From the cell containing the given text, extract its center point as [x, y] coordinate. 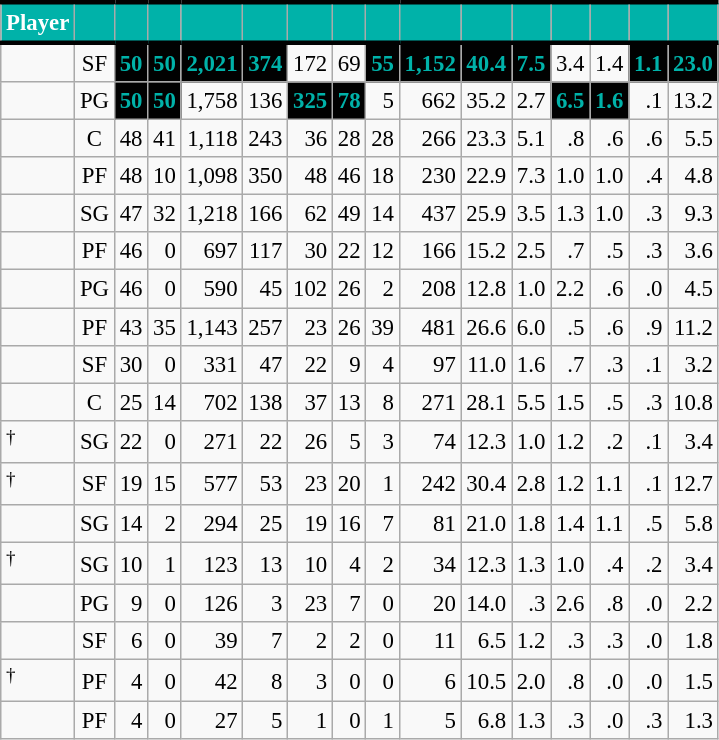
35 [164, 327]
257 [266, 327]
12.7 [693, 484]
.9 [648, 327]
1,143 [212, 327]
13.2 [693, 101]
12.8 [486, 289]
1,218 [212, 214]
81 [430, 524]
53 [266, 484]
577 [212, 484]
2.5 [532, 251]
15.2 [486, 251]
11.2 [693, 327]
26.6 [486, 327]
6.8 [486, 721]
5.8 [693, 524]
590 [212, 289]
3.5 [532, 214]
1,118 [212, 139]
662 [430, 101]
10.5 [486, 681]
325 [310, 101]
230 [430, 176]
2.6 [570, 604]
481 [430, 327]
9.3 [693, 214]
12 [382, 251]
138 [266, 402]
2.8 [532, 484]
3.6 [693, 251]
10.8 [693, 402]
36 [310, 139]
294 [212, 524]
126 [212, 604]
5.1 [532, 139]
18 [382, 176]
27 [212, 721]
49 [348, 214]
6.0 [532, 327]
97 [430, 364]
266 [430, 139]
74 [430, 441]
2.0 [532, 681]
34 [430, 563]
374 [266, 62]
702 [212, 402]
45 [266, 289]
28.1 [486, 402]
7.3 [532, 176]
42 [212, 681]
4.5 [693, 289]
23.0 [693, 62]
25.9 [486, 214]
1,758 [212, 101]
11 [430, 641]
22.9 [486, 176]
123 [212, 563]
208 [430, 289]
21.0 [486, 524]
32 [164, 214]
2.7 [532, 101]
117 [266, 251]
11.0 [486, 364]
69 [348, 62]
16 [348, 524]
40.4 [486, 62]
7.5 [532, 62]
55 [382, 62]
697 [212, 251]
2,021 [212, 62]
62 [310, 214]
Player [38, 22]
37 [310, 402]
1,152 [430, 62]
43 [130, 327]
437 [430, 214]
41 [164, 139]
4.8 [693, 176]
331 [212, 364]
35.2 [486, 101]
3.2 [693, 364]
23.3 [486, 139]
14.0 [486, 604]
78 [348, 101]
136 [266, 101]
1,098 [212, 176]
172 [310, 62]
102 [310, 289]
30.4 [486, 484]
15 [164, 484]
242 [430, 484]
243 [266, 139]
350 [266, 176]
